Extract the [x, y] coordinate from the center of the cell holding the provided text.  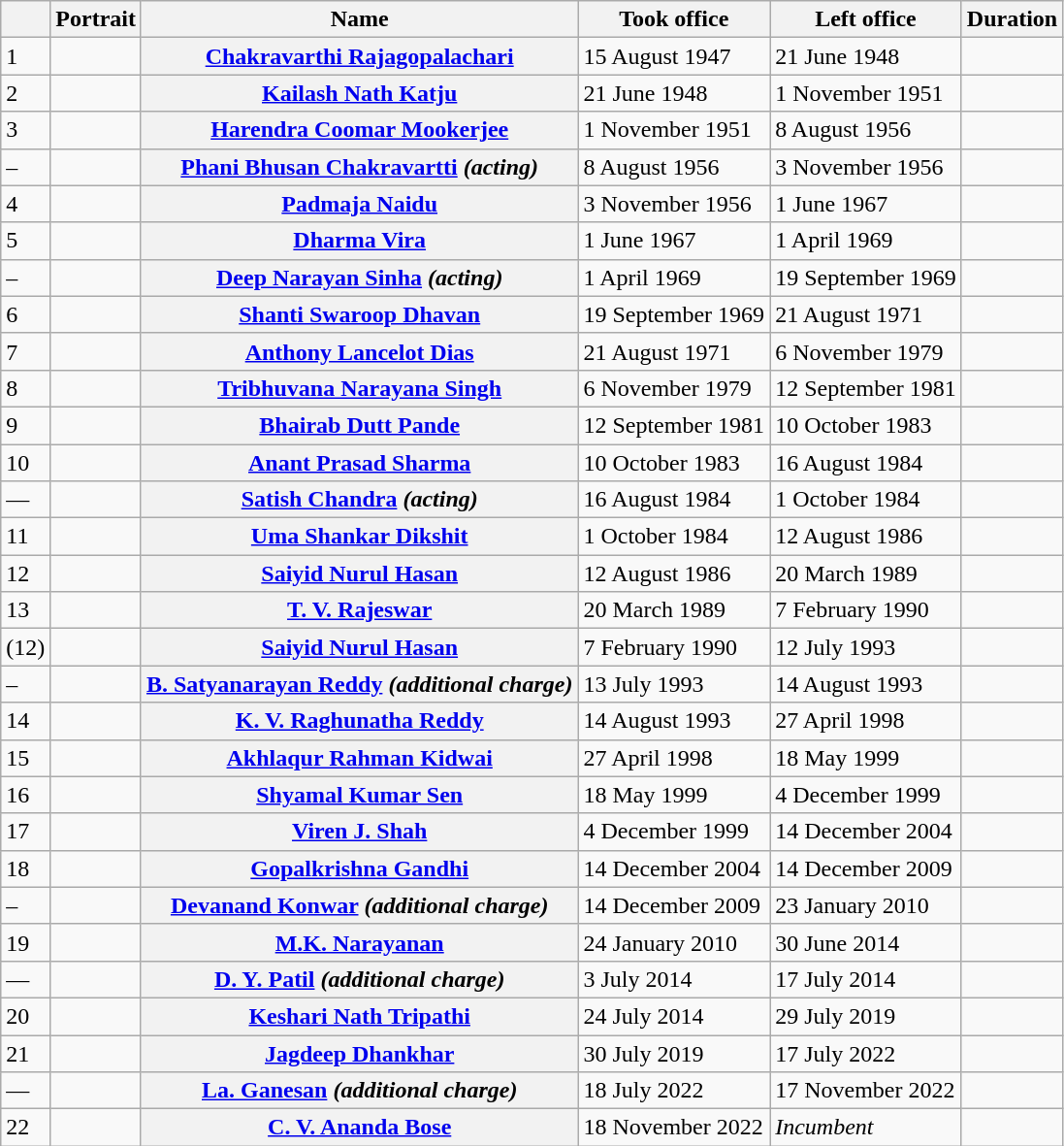
Padmaja Naidu [359, 204]
15 [25, 758]
Took office [674, 19]
17 July 2022 [866, 1053]
2 [25, 93]
15 August 1947 [674, 56]
B. Satyanarayan Reddy (additional charge) [359, 684]
20 [25, 1016]
12 July 1993 [866, 647]
24 January 2010 [674, 942]
17 [25, 832]
14 [25, 721]
D. Y. Patil (additional charge) [359, 979]
18 July 2022 [674, 1091]
Harendra Coomar Mookerjee [359, 130]
22 [25, 1128]
Tribhuvana Narayana Singh [359, 388]
Anant Prasad Sharma [359, 463]
1 [25, 56]
10 [25, 463]
23 January 2010 [866, 905]
7 [25, 351]
Phani Bhusan Chakravartti (acting) [359, 167]
30 July 2019 [674, 1053]
30 June 2014 [866, 942]
5 [25, 241]
Shyamal Kumar Sen [359, 795]
18 November 2022 [674, 1128]
18 [25, 868]
13 [25, 610]
Shanti Swaroop Dhavan [359, 314]
Deep Narayan Sinha (acting) [359, 278]
Jagdeep Dhankhar [359, 1053]
17 November 2022 [866, 1091]
13 July 1993 [674, 684]
(12) [25, 647]
Bhairab Dutt Pande [359, 425]
21 [25, 1053]
29 July 2019 [866, 1016]
C. V. Ananda Bose [359, 1128]
Uma Shankar Dikshit [359, 537]
Anthony Lancelot Dias [359, 351]
Kailash Nath Katju [359, 93]
Akhlaqur Rahman Kidwai [359, 758]
17 July 2014 [866, 979]
Left office [866, 19]
12 [25, 573]
Viren J. Shah [359, 832]
3 July 2014 [674, 979]
6 [25, 314]
4 [25, 204]
19 [25, 942]
24 July 2014 [674, 1016]
9 [25, 425]
16 [25, 795]
Satish Chandra (acting) [359, 500]
Incumbent [866, 1128]
T. V. Rajeswar [359, 610]
8 [25, 388]
Keshari Nath Tripathi [359, 1016]
M.K. Narayanan [359, 942]
La. Ganesan (additional charge) [359, 1091]
Portrait [96, 19]
Devanand Konwar (additional charge) [359, 905]
11 [25, 537]
Duration [1012, 19]
3 [25, 130]
Chakravarthi Rajagopalachari [359, 56]
K. V. Raghunatha Reddy [359, 721]
Name [359, 19]
Dharma Vira [359, 241]
Gopalkrishna Gandhi [359, 868]
